Detect which cell encompasses the target text, then output its (X, Y) center coordinate. 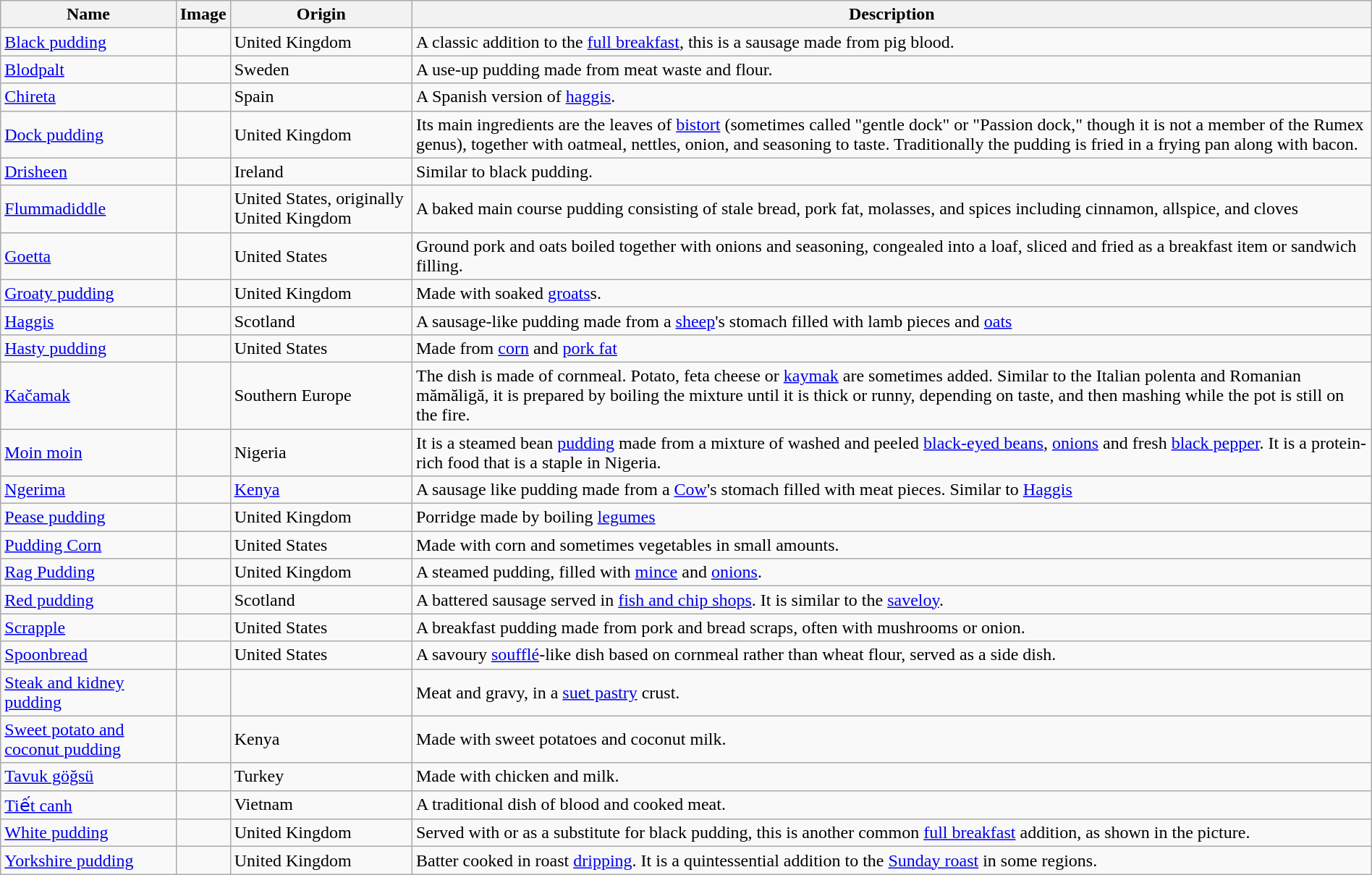
Dock pudding (88, 135)
Ireland (321, 172)
Steak and kidney pudding (88, 692)
A traditional dish of blood and cooked meat. (892, 805)
Red pudding (88, 600)
Similar to black pudding. (892, 172)
Made with soaked groatss. (892, 293)
Moin moin (88, 452)
Batter cooked in roast dripping. It is a quintessential addition to the Sunday roast in some regions. (892, 861)
Meat and gravy, in a suet pastry crust. (892, 692)
Pease pudding (88, 517)
Goetta (88, 256)
Description (892, 14)
A savoury soufflé-like dish based on cornmeal rather than wheat flour, served as a side dish. (892, 655)
Spoonbread (88, 655)
A baked main course pudding consisting of stale bread, pork fat, molasses, and spices including cinnamon, allspice, and cloves (892, 208)
Flummadiddle (88, 208)
Made with sweet potatoes and coconut milk. (892, 740)
Ngerima (88, 490)
Sweden (321, 69)
A battered sausage served in fish and chip shops. It is similar to the saveloy. (892, 600)
Yorkshire pudding (88, 861)
Name (88, 14)
Scrapple (88, 627)
Black pudding (88, 42)
Origin (321, 14)
Ground pork and oats boiled together with onions and seasoning, congealed into a loaf, sliced and fried as a breakfast item or sandwich filling. (892, 256)
Tavuk göğsü (88, 777)
United States, originally United Kingdom (321, 208)
A steamed pudding, filled with mince and onions. (892, 572)
Hasty pudding (88, 348)
Drisheen (88, 172)
Vietnam (321, 805)
Haggis (88, 321)
Rag Pudding (88, 572)
Kačamak (88, 395)
Sweet potato and coconut pudding (88, 740)
Blodpalt (88, 69)
A use-up pudding made from meat waste and flour. (892, 69)
Chireta (88, 97)
Made with chicken and milk. (892, 777)
Image (203, 14)
Served with or as a substitute for black pudding, this is another common full breakfast addition, as shown in the picture. (892, 833)
Southern Europe (321, 395)
A breakfast pudding made from pork and bread scraps, often with mushrooms or onion. (892, 627)
Groaty pudding (88, 293)
A sausage-like pudding made from a sheep's stomach filled with lamb pieces and oats (892, 321)
Pudding Corn (88, 545)
A Spanish version of haggis. (892, 97)
Nigeria (321, 452)
Made from corn and pork fat (892, 348)
Turkey (321, 777)
Porridge made by boiling legumes (892, 517)
Made with corn and sometimes vegetables in small amounts. (892, 545)
White pudding (88, 833)
A sausage like pudding made from a Cow's stomach filled with meat pieces. Similar to Haggis (892, 490)
Spain (321, 97)
A classic addition to the full breakfast, this is a sausage made from pig blood. (892, 42)
Tiết canh (88, 805)
